From the cell containing the given text, extract its center point as (X, Y) coordinate. 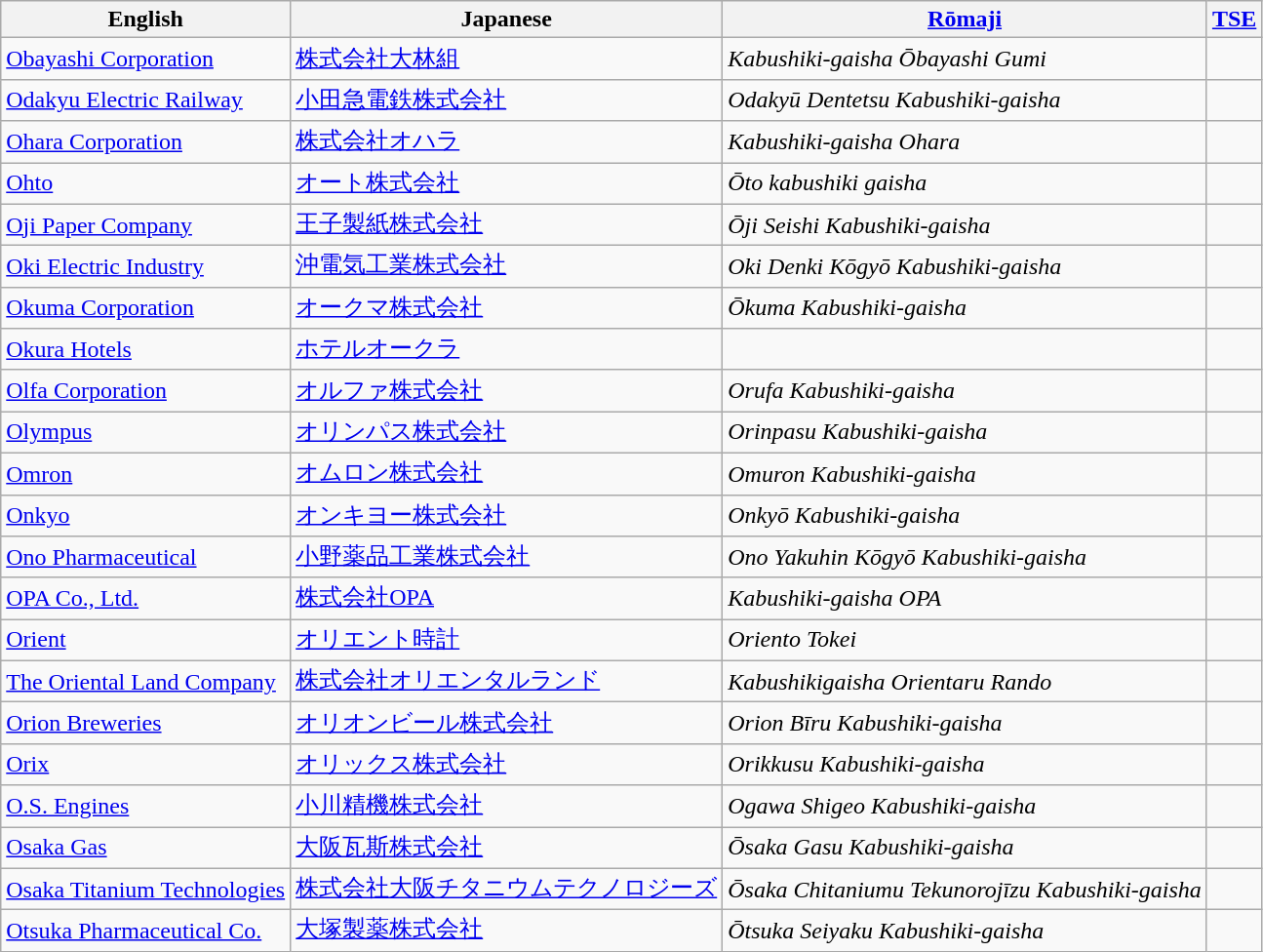
Osaka Gas (146, 849)
Oki Electric Industry (146, 267)
Odakyū Dentetsu Kabushiki-gaisha (966, 99)
株式会社オハラ (507, 142)
オルファ株式会社 (507, 390)
ホテルオークラ (507, 349)
Orinpasu Kabushiki-gaisha (966, 433)
オリックス株式会社 (507, 765)
English (146, 20)
小田急電鉄株式会社 (507, 99)
Oji Paper Company (146, 224)
Ōji Seishi Kabushiki-gaisha (966, 224)
Ōtsuka Seiyaku Kabushiki-gaisha (966, 931)
Kabushiki-gaisha Ohara (966, 142)
オート株式会社 (507, 183)
Orikkusu Kabushiki-gaisha (966, 765)
Kabushiki-gaisha OPA (966, 599)
オンキヨー株式会社 (507, 515)
OPA Co., Ltd. (146, 599)
The Oriental Land Company (146, 681)
Okuma Corporation (146, 308)
Orion Bīru Kabushiki-gaisha (966, 724)
O.S. Engines (146, 806)
Japanese (507, 20)
Odakyu Electric Railway (146, 99)
株式会社OPA (507, 599)
Kabushiki-gaisha Ōbayashi Gumi (966, 59)
株式会社オリエンタルランド (507, 681)
Onkyo (146, 515)
小野薬品工業株式会社 (507, 558)
Otsuka Pharmaceutical Co. (146, 931)
株式会社大林組 (507, 59)
オークマ株式会社 (507, 308)
Ono Pharmaceutical (146, 558)
Oriento Tokei (966, 640)
王子製紙株式会社 (507, 224)
Ohto (146, 183)
Obayashi Corporation (146, 59)
オリオンビール株式会社 (507, 724)
Ōkuma Kabushiki-gaisha (966, 308)
Omuron Kabushiki-gaisha (966, 474)
オリンパス株式会社 (507, 433)
Orient (146, 640)
オムロン株式会社 (507, 474)
Omron (146, 474)
沖電気工業株式会社 (507, 267)
Orion Breweries (146, 724)
Onkyō Kabushiki-gaisha (966, 515)
オリエント時計 (507, 640)
Osaka Titanium Technologies (146, 890)
Orix (146, 765)
Ōsaka Chitaniumu Tekunorojīzu Kabushiki-gaisha (966, 890)
Ogawa Shigeo Kabushiki-gaisha (966, 806)
Ōto kabushiki gaisha (966, 183)
Olfa Corporation (146, 390)
Rōmaji (966, 20)
Okura Hotels (146, 349)
Ohara Corporation (146, 142)
Orufa Kabushiki-gaisha (966, 390)
Ōsaka Gasu Kabushiki-gaisha (966, 849)
Kabushikigaisha Orientaru Rando (966, 681)
Olympus (146, 433)
大阪瓦斯株式会社 (507, 849)
小川精機株式会社 (507, 806)
大塚製薬株式会社 (507, 931)
TSE (1234, 20)
Ono Yakuhin Kōgyō Kabushiki-gaisha (966, 558)
株式会社大阪チタニウムテクノロジーズ (507, 890)
Oki Denki Kōgyō Kabushiki-gaisha (966, 267)
